Scan for the cell matching the given text and deliver its [x, y] coordinate at center. 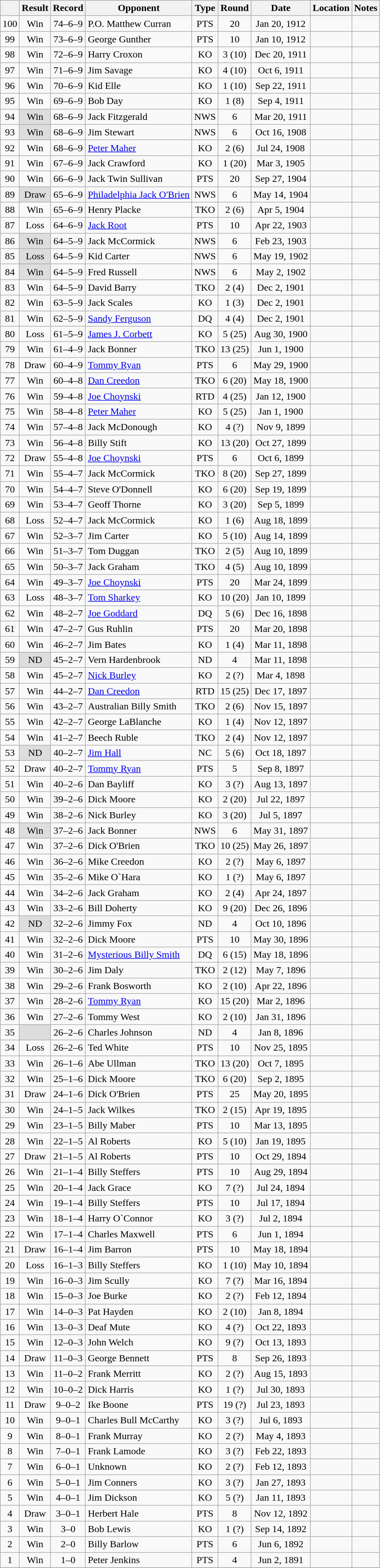
55 [10, 722]
Frank Lamode [139, 1451]
Billy Barlow [139, 1544]
Dan Bayliff [139, 784]
Aug 15, 1893 [281, 1374]
Ted White [139, 1048]
Kid Carter [139, 256]
Bill Doherty [139, 908]
May 18, 1896 [281, 955]
54–4–7 [68, 489]
Jan 19, 1895 [281, 1141]
Philadelphia Jack O'Brien [139, 194]
10 (25) [235, 846]
63–5–9 [68, 303]
May 7, 1896 [281, 970]
Jack Twin Sullivan [139, 179]
Bob Day [139, 101]
Feb 22, 1893 [281, 1451]
Mike O`Hara [139, 877]
41 [10, 939]
3–0 [68, 1529]
12–0–3 [68, 1343]
Nov 15, 1897 [281, 707]
Oct 29, 1894 [281, 1156]
Aug 18, 1899 [281, 520]
Jun 2, 1891 [281, 1560]
Jack Fitzgerald [139, 117]
Charles Bull McCarthy [139, 1420]
8 (20) [235, 474]
75 [10, 411]
84 [10, 272]
96 [10, 86]
Tom Duggan [139, 551]
9–0–1 [68, 1420]
Location [331, 8]
32 [10, 1079]
Jul 6, 1893 [281, 1420]
Oct 6, 1911 [281, 70]
Feb 23, 1903 [281, 241]
53–4–7 [68, 505]
16–0–3 [68, 1281]
Nov 12, 1892 [281, 1513]
55–4–7 [68, 474]
Jim Dickson [139, 1498]
60–4–8 [68, 380]
Apr 22, 1896 [281, 986]
Jan 27, 1893 [281, 1482]
Mar 20, 1911 [281, 117]
31 [10, 1094]
1 (8) [235, 101]
May 4, 1893 [281, 1435]
38–2–6 [68, 815]
2 (15) [235, 1110]
41–2–7 [68, 738]
Date [281, 8]
Aug 30, 1900 [281, 334]
Billy Stift [139, 442]
61–4–9 [68, 349]
1 (6) [235, 520]
Abe Ullman [139, 1063]
19 (?) [235, 1405]
Nov 9, 1899 [281, 427]
Jan 12, 1900 [281, 396]
2 (20) [235, 799]
NC [205, 753]
17–1–4 [68, 1234]
2 (5) [235, 551]
14 [10, 1358]
Pat Hayden [139, 1312]
77 [10, 380]
P.O. Matthew Curran [139, 24]
Jack Crawford [139, 163]
95 [10, 101]
64–6–9 [68, 225]
72–6–9 [68, 55]
23 [10, 1219]
Jun 1, 1900 [281, 349]
Jan 10, 1912 [281, 39]
Jan 11, 1893 [281, 1498]
81 [10, 318]
48–3–7 [68, 598]
23–1–5 [68, 1125]
Australian Billy Smith [139, 707]
Mar 4, 1898 [281, 675]
Aug 29, 1894 [281, 1172]
Kid Elle [139, 86]
Result [35, 8]
42–2–7 [68, 722]
97 [10, 70]
68 [10, 520]
16–1–3 [68, 1265]
Jim Conners [139, 1482]
Geoff Thorne [139, 505]
Mar 13, 1895 [281, 1125]
Notes [366, 8]
43–2–7 [68, 707]
14–0–3 [68, 1312]
Jim Carter [139, 536]
9 (?) [235, 1343]
70–6–9 [68, 86]
Oct 10, 1896 [281, 923]
43 [10, 908]
9 (20) [235, 908]
Bob Lewis [139, 1529]
26–1–6 [68, 1063]
Jul 24, 1908 [281, 148]
Frank Bosworth [139, 986]
27–2–6 [68, 1017]
67–6–9 [68, 163]
James J. Corbett [139, 334]
Mar 2, 1896 [281, 1001]
35–2–6 [68, 877]
25–1–6 [68, 1079]
Jan 8, 1894 [281, 1312]
Record [68, 8]
100 [10, 24]
11 [10, 1405]
Jul 5, 1897 [281, 815]
1 (3) [235, 303]
Oct 6, 1899 [281, 458]
34–2–6 [68, 892]
37 [10, 1001]
7–0–1 [68, 1451]
Sep 5, 1899 [281, 505]
Oct 13, 1893 [281, 1343]
51 [10, 784]
Aug 14, 1899 [281, 536]
47–2–7 [68, 629]
Apr 22, 1903 [281, 225]
4–0–1 [68, 1498]
99 [10, 39]
10–0–2 [68, 1389]
12 [10, 1389]
2 (12) [235, 970]
Steve O'Donnell [139, 489]
40 [10, 955]
Sep 8, 1897 [281, 769]
27 [10, 1156]
Sep 27, 1904 [281, 179]
Jim Stewart [139, 132]
11–0–2 [68, 1374]
May 30, 1896 [281, 939]
94 [10, 117]
1 (20) [235, 163]
61 [10, 629]
63 [10, 598]
Jack Wilkes [139, 1110]
Gus Ruhlin [139, 629]
19–1–4 [68, 1203]
Sep 2, 1895 [281, 1079]
66–6–9 [68, 179]
73–6–9 [68, 39]
47 [10, 846]
44–2–7 [68, 691]
Dec 20, 1911 [281, 55]
24–1–5 [68, 1110]
Jack Scales [139, 303]
May 20, 1895 [281, 1094]
Jack McDonough [139, 427]
39 [10, 970]
4 (10) [235, 70]
Jul 30, 1893 [281, 1389]
Jan 10, 1899 [281, 598]
Oct 16, 1908 [281, 132]
Harry O`Connor [139, 1219]
3–0–1 [68, 1513]
Jan 20, 1912 [281, 24]
83 [10, 287]
Charles Maxwell [139, 1234]
Peter Jenkins [139, 1560]
Joe Goddard [139, 613]
Mar 3, 1905 [281, 163]
55–4–8 [68, 458]
Jun 1, 1894 [281, 1234]
Nov 25, 1895 [281, 1048]
36–2–6 [68, 861]
91 [10, 163]
33–2–6 [68, 908]
George LaBlanche [139, 722]
Beech Ruble [139, 738]
Jim Scully [139, 1281]
9–0–2 [68, 1405]
2 [10, 1544]
Jun 6, 1892 [281, 1544]
Feb 12, 1893 [281, 1467]
52 [10, 769]
79 [10, 349]
Jan 1, 1900 [281, 411]
98 [10, 55]
Vern Hardenbrook [139, 660]
82 [10, 303]
Mar 20, 1898 [281, 629]
33 [10, 1063]
Jimmy Fox [139, 923]
46 [10, 861]
90 [10, 179]
4 (25) [235, 396]
28 [10, 1141]
13 (25) [235, 349]
10 (20) [235, 598]
Jim Bates [139, 644]
56 [10, 707]
Mar 24, 1899 [281, 582]
Jim Daly [139, 970]
51–3–7 [68, 551]
Apr 24, 1897 [281, 892]
Billy Maber [139, 1125]
Frank Merritt [139, 1374]
Feb 12, 1894 [281, 1296]
66 [10, 551]
58–4–8 [68, 411]
15 [10, 1343]
45 [10, 877]
16 [10, 1327]
52–4–7 [68, 520]
73 [10, 442]
Sep 4, 1911 [281, 101]
42 [10, 923]
Joe Burke [139, 1296]
22 [10, 1234]
9 [10, 1435]
Mike Creedon [139, 861]
15 (20) [235, 1001]
Charles Johnson [139, 1032]
71 [10, 474]
70 [10, 489]
Jan 8, 1896 [281, 1032]
52–3–7 [68, 536]
Jul 23, 1893 [281, 1405]
62–5–9 [68, 318]
1 [10, 1560]
34 [10, 1048]
Apr 19, 1895 [281, 1110]
85 [10, 256]
Opponent [139, 8]
George Gunther [139, 39]
29–2–6 [68, 986]
Sep 14, 1892 [281, 1529]
53 [10, 753]
87 [10, 225]
Jul 2, 1894 [281, 1219]
Tom Sharkey [139, 598]
Harry Croxon [139, 55]
48–2–7 [68, 613]
93 [10, 132]
15 (25) [235, 691]
May 31, 1897 [281, 830]
Type [205, 8]
36 [10, 1017]
Henry Placke [139, 210]
20–1–4 [68, 1188]
Jul 22, 1897 [281, 799]
Sep 22, 1911 [281, 86]
Oct 7, 1895 [281, 1063]
26 [10, 1172]
74 [10, 427]
1–0 [68, 1560]
69 [10, 505]
5–0–1 [68, 1482]
Sep 27, 1899 [281, 474]
62 [10, 613]
Jul 24, 1894 [281, 1188]
8–0–1 [68, 1435]
Jim Hall [139, 753]
86 [10, 241]
21–1–5 [68, 1156]
17 [10, 1312]
7 [10, 1467]
35 [10, 1032]
29 [10, 1125]
Jack Grace [139, 1188]
Oct 18, 1897 [281, 753]
30 [10, 1110]
May 19, 1902 [281, 256]
49–3–7 [68, 582]
50–3–7 [68, 567]
92 [10, 148]
Mar 16, 1894 [281, 1281]
George Bennett [139, 1358]
80 [10, 334]
6–0–1 [68, 1467]
59–4–8 [68, 396]
May 14, 1904 [281, 194]
Jim Barron [139, 1250]
David Barry [139, 287]
Unknown [139, 1467]
John Welch [139, 1343]
40–2–6 [68, 784]
Dec 16, 1898 [281, 613]
88 [10, 210]
Fred Russell [139, 272]
65 [10, 567]
May 18, 1900 [281, 380]
18–1–4 [68, 1219]
15–0–3 [68, 1296]
Deaf Mute [139, 1327]
28–2–6 [68, 1001]
24–1–6 [68, 1094]
44 [10, 892]
3 (10) [235, 55]
48 [10, 830]
Sep 26, 1893 [281, 1358]
24 [10, 1203]
Round [235, 8]
Aug 13, 1897 [281, 784]
22–1–5 [68, 1141]
72 [10, 458]
69–6–9 [68, 101]
May 2, 1902 [281, 272]
59 [10, 660]
Dick Harris [139, 1389]
Jul 17, 1894 [281, 1203]
2–0 [68, 1544]
Ike Boone [139, 1405]
16–1–4 [68, 1250]
13 [10, 1374]
39–2–6 [68, 799]
Herbert Hale [139, 1513]
11–0–3 [68, 1358]
4 (4) [235, 318]
Oct 27, 1899 [281, 442]
76 [10, 396]
Apr 5, 1904 [281, 210]
74–6–9 [68, 24]
3 [10, 1529]
Mysterious Billy Smith [139, 955]
Jim Savage [139, 70]
46–2–7 [68, 644]
56–4–8 [68, 442]
50 [10, 799]
89 [10, 194]
64 [10, 582]
78 [10, 365]
13–0–3 [68, 1327]
May 26, 1897 [281, 846]
Sep 19, 1899 [281, 489]
Tommy West [139, 1017]
May 18, 1894 [281, 1250]
Dec 26, 1896 [281, 908]
49 [10, 815]
Jack Root [139, 225]
54 [10, 738]
Dec 17, 1897 [281, 691]
21 [10, 1250]
May 29, 1900 [281, 365]
Frank Murray [139, 1435]
60–4–9 [68, 365]
4 (5) [235, 567]
5 (?) [235, 1498]
May 10, 1894 [281, 1265]
Oct 22, 1893 [281, 1327]
30–2–6 [68, 970]
19 [10, 1281]
57 [10, 691]
60 [10, 644]
Jan 31, 1896 [281, 1017]
58 [10, 675]
18 [10, 1296]
21–1–4 [68, 1172]
Sandy Ferguson [139, 318]
71–6–9 [68, 70]
6 (15) [235, 955]
31–2–6 [68, 955]
38 [10, 986]
57–4–8 [68, 427]
61–5–9 [68, 334]
67 [10, 536]
